Capture the cell that displays the provided text and extract its (X, Y) central coordinate. 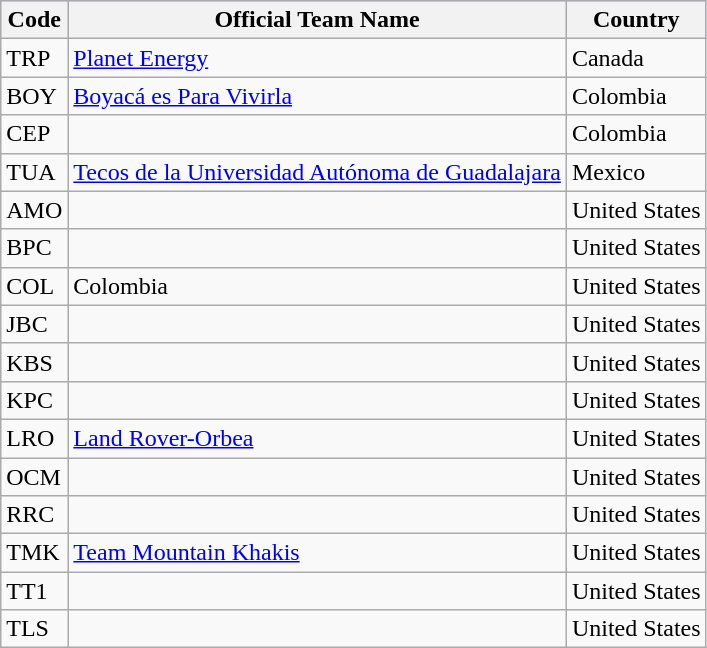
AMO (34, 210)
OCM (34, 477)
JBC (34, 324)
Boyacá es Para Vivirla (318, 96)
KPC (34, 400)
Code (34, 20)
CEP (34, 134)
Mexico (636, 172)
TMK (34, 553)
BPC (34, 248)
Team Mountain Khakis (318, 553)
COL (34, 286)
Canada (636, 58)
TT1 (34, 591)
Planet Energy (318, 58)
TLS (34, 629)
TUA (34, 172)
Country (636, 20)
LRO (34, 438)
TRP (34, 58)
KBS (34, 362)
Tecos de la Universidad Autónoma de Guadalajara (318, 172)
BOY (34, 96)
RRC (34, 515)
Land Rover-Orbea (318, 438)
Official Team Name (318, 20)
